Return the (X, Y) coordinate for the center point of the cell that contains the specified text.  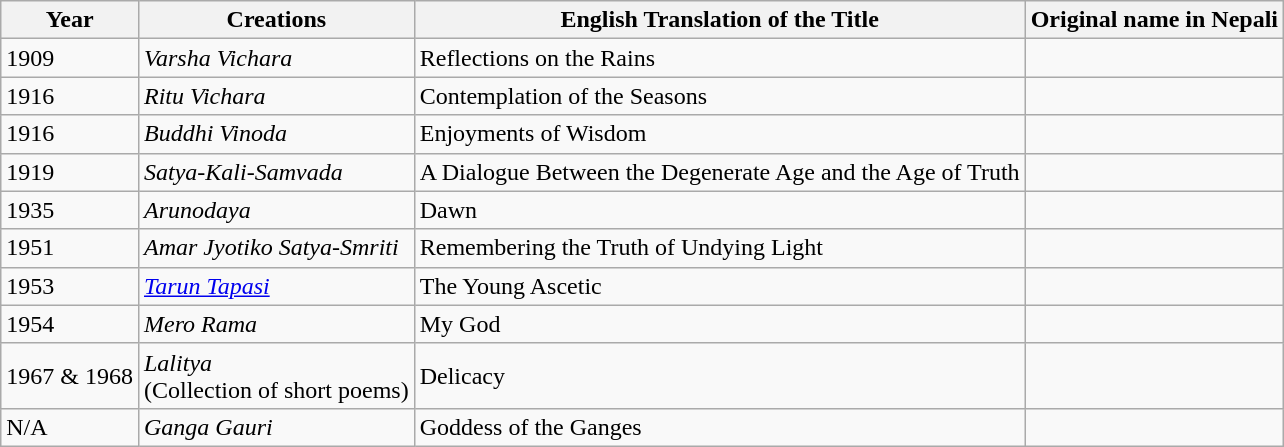
The Young Ascetic (720, 286)
Buddhi Vinoda (276, 134)
A Dialogue Between the Degenerate Age and the Age of Truth (720, 172)
Enjoyments of Wisdom (720, 134)
1954 (70, 324)
Satya-Kali-Samvada (276, 172)
Arunodaya (276, 210)
Tarun Tapasi (276, 286)
1951 (70, 248)
Reflections on the Rains (720, 58)
Mero Rama (276, 324)
Contemplation of the Seasons (720, 96)
1967 & 1968 (70, 376)
Ritu Vichara (276, 96)
Ganga Gauri (276, 427)
Varsha Vichara (276, 58)
1953 (70, 286)
Goddess of the Ganges (720, 427)
Amar Jyotiko Satya-Smriti (276, 248)
Lalitya(Collection of short poems) (276, 376)
My God (720, 324)
Original name in Nepali (1154, 20)
Dawn (720, 210)
Delicacy (720, 376)
1935 (70, 210)
N/A (70, 427)
Creations (276, 20)
1909 (70, 58)
Remembering the Truth of Undying Light (720, 248)
1919 (70, 172)
English Translation of the Title (720, 20)
Year (70, 20)
